Return the [x, y] coordinate for the center point of the cell that contains the specified text.  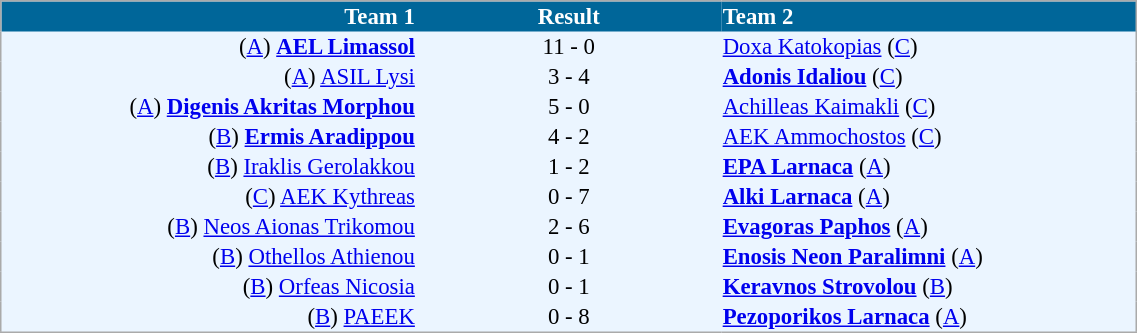
(A) ASIL Lysi [209, 77]
4 - 2 [568, 137]
5 - 0 [568, 107]
0 - 8 [568, 317]
11 - 0 [568, 47]
(B) Ermis Aradippou [209, 137]
(A) AEL Limassol [209, 47]
Enosis Neon Paralimni (A) [929, 257]
(B) PAEEK [209, 317]
3 - 4 [568, 77]
Team 2 [929, 16]
EPA Larnaca (A) [929, 167]
Keravnos Strovolou (B) [929, 287]
Pezoporikos Larnaca (A) [929, 317]
(B) Neos Aionas Trikomou [209, 227]
(B) Orfeas Nicosia [209, 287]
Adonis Idaliou (C) [929, 77]
AEK Ammochostos (C) [929, 137]
1 - 2 [568, 167]
(B) Iraklis Gerolakkou [209, 167]
Doxa Katokopias (C) [929, 47]
Team 1 [209, 16]
Result [568, 16]
(B) Othellos Athienou [209, 257]
Alki Larnaca (A) [929, 197]
(A) Digenis Akritas Morphou [209, 107]
(C) AEK Kythreas [209, 197]
0 - 7 [568, 197]
Evagoras Paphos (A) [929, 227]
Achilleas Kaimakli (C) [929, 107]
2 - 6 [568, 227]
